Capture the cell that displays the provided text and extract its [X, Y] central coordinate. 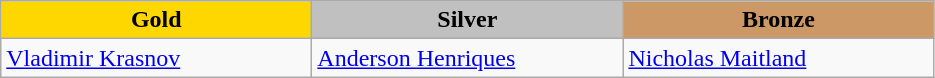
Gold [156, 20]
Vladimir Krasnov [156, 58]
Silver [468, 20]
Anderson Henriques [468, 58]
Nicholas Maitland [778, 58]
Bronze [778, 20]
